Detect which cell encompasses the target text, then output its [x, y] center coordinate. 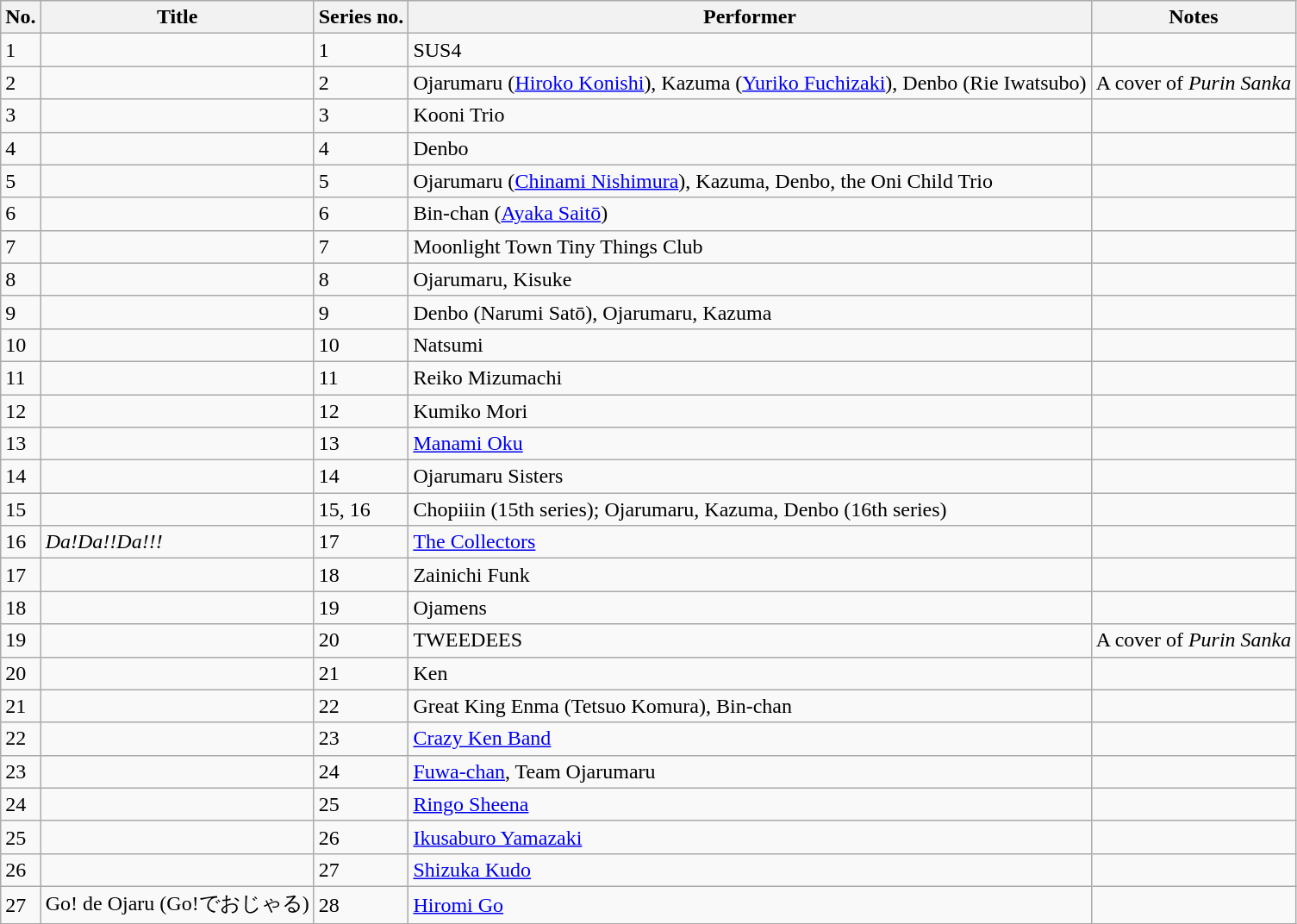
Notes [1194, 17]
Go! de Ojaru (Go!でおじゃる) [178, 905]
Ken [750, 673]
Natsumi [750, 345]
The Collectors [750, 542]
SUS4 [750, 50]
Fuwa-chan, Team Ojarumaru [750, 771]
Zainichi Funk [750, 575]
16 [21, 542]
TWEEDEES [750, 640]
Kumiko Mori [750, 411]
Ojarumaru, Kisuke [750, 279]
Da!Da!!Da!!! [178, 542]
No. [21, 17]
Ojarumaru Sisters [750, 477]
15 [21, 509]
Moonlight Town Tiny Things Club [750, 247]
Series no. [361, 17]
Ojarumaru (Hiroko Konishi), Kazuma (Yuriko Fuchizaki), Denbo (Rie Iwatsubo) [750, 83]
Manami Oku [750, 444]
Ojarumaru (Chinami Nishimura), Kazuma, Denbo, the Oni Child Trio [750, 181]
Performer [750, 17]
Ojamens [750, 608]
Shizuka Kudo [750, 870]
Ikusaburo Yamazaki [750, 837]
Reiko Mizumachi [750, 378]
Chopiiin (15th series); Ojarumaru, Kazuma, Denbo (16th series) [750, 509]
Ringo Sheena [750, 804]
Title [178, 17]
28 [361, 905]
Hiromi Go [750, 905]
15, 16 [361, 509]
Crazy Ken Band [750, 739]
Denbo [750, 148]
Kooni Trio [750, 115]
Great King Enma (Tetsuo Komura), Bin-chan [750, 706]
Bin-chan (Ayaka Saitō) [750, 214]
Denbo (Narumi Satō), Ojarumaru, Kazuma [750, 312]
